Search for the cell housing the specified text and yield its (X, Y) center coordinate. 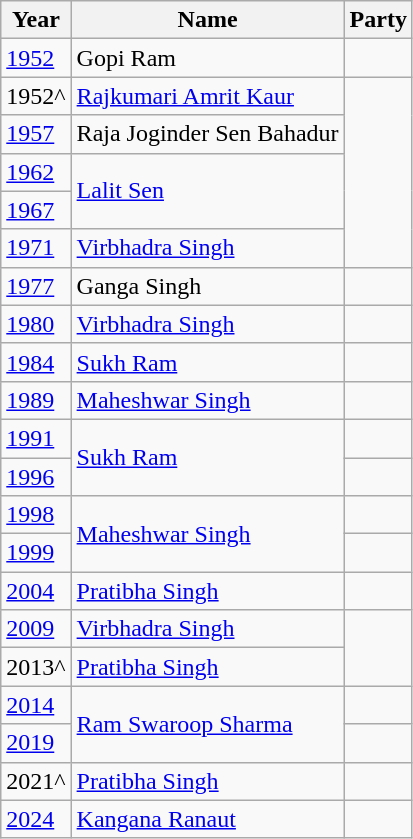
1996 (36, 477)
2021^ (36, 781)
2009 (36, 629)
1962 (36, 172)
1991 (36, 438)
Gopi Ram (208, 58)
Raja Joginder Sen Bahadur (208, 134)
Rajkumari Amrit Kaur (208, 96)
Name (208, 20)
1977 (36, 286)
1999 (36, 553)
1971 (36, 248)
1984 (36, 362)
Ram Swaroop Sharma (208, 724)
2013^ (36, 667)
1998 (36, 515)
2014 (36, 705)
1980 (36, 324)
1957 (36, 134)
Kangana Ranaut (208, 819)
Ganga Singh (208, 286)
1967 (36, 210)
2024 (36, 819)
Lalit Sen (208, 191)
Party (378, 20)
Year (36, 20)
1952 (36, 58)
1952^ (36, 96)
1989 (36, 400)
2019 (36, 743)
2004 (36, 591)
